Return (X, Y) of the center of cell containing provided text 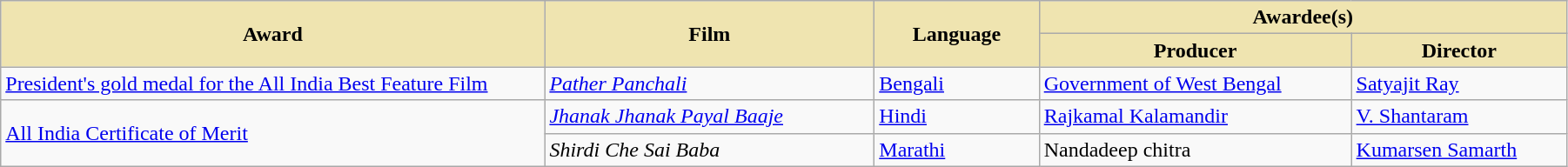
Government of West Bengal (1196, 83)
Language (957, 34)
Shirdi Che Sai Baba (710, 150)
President's gold medal for the All India Best Feature Film (273, 83)
Award (273, 34)
Producer (1196, 50)
Nandadeep chitra (1196, 150)
Awardee(s) (1303, 17)
Hindi (957, 117)
V. Shantaram (1458, 117)
Film (710, 34)
All India Certificate of Merit (273, 133)
Satyajit Ray (1458, 83)
Jhanak Jhanak Payal Baaje (710, 117)
Bengali (957, 83)
Pather Panchali (710, 83)
Marathi (957, 150)
Director (1458, 50)
Kumarsen Samarth (1458, 150)
Rajkamal Kalamandir (1196, 117)
